Return (X, Y) of the center of cell containing provided text 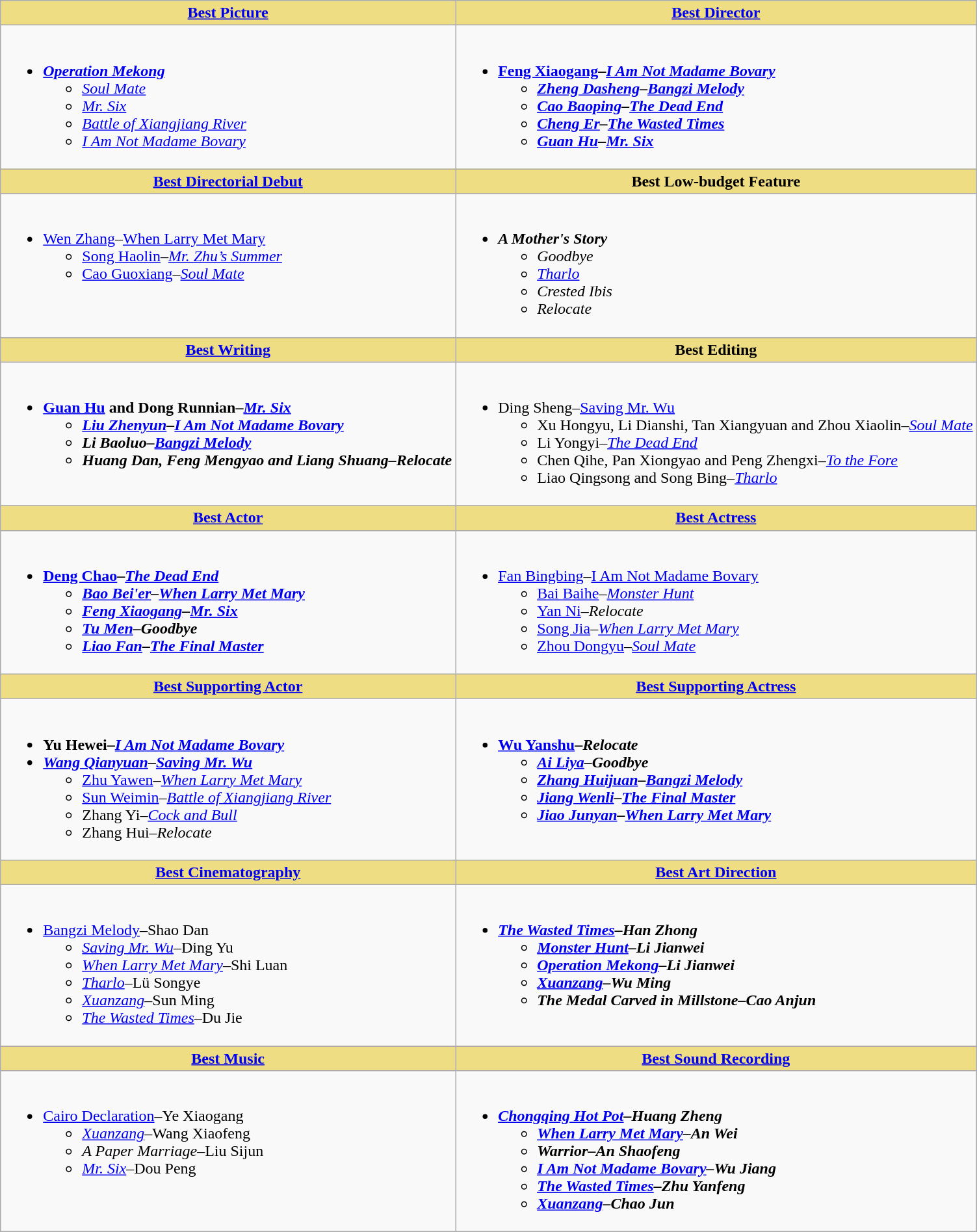
Best Editing (716, 350)
Best Low-budget Feature (716, 181)
Best Sound Recording (716, 1059)
Feng Xiaogang–I Am Not Madame BovaryZheng Dasheng–Bangzi MelodyCao Baoping–The Dead EndCheng Er–The Wasted TimesGuan Hu–Mr. Six (716, 97)
Best Supporting Actor (228, 686)
Best Art Direction (716, 872)
Best Actress (716, 518)
Best Actor (228, 518)
Best Picture (228, 13)
Best Directorial Debut (228, 181)
Deng Chao–The Dead EndBao Bei'er–When Larry Met MaryFeng Xiaogang–Mr. SixTu Men–GoodbyeLiao Fan–The Final Master (228, 602)
Wu Yanshu–RelocateAi Liya–GoodbyeZhang Huijuan–Bangzi MelodyJiang Wenli–The Final MasterJiao Junyan–When Larry Met Mary (716, 779)
Fan Bingbing–I Am Not Madame BovaryBai Baihe–Monster HuntYan Ni–RelocateSong Jia–When Larry Met MaryZhou Dongyu–Soul Mate (716, 602)
Best Writing (228, 350)
Guan Hu and Dong Runnian–Mr. SixLiu Zhenyun–I Am Not Madame BovaryLi Baoluo–Bangzi MelodyHuang Dan, Feng Mengyao and Liang Shuang–Relocate (228, 434)
Operation MekongSoul MateMr. SixBattle of Xiangjiang RiverI Am Not Madame Bovary (228, 97)
Best Cinematography (228, 872)
Best Supporting Actress (716, 686)
Wen Zhang–When Larry Met MarySong Haolin–Mr. Zhu’s SummerCao Guoxiang–Soul Mate (228, 265)
Best Music (228, 1059)
Cairo Declaration–Ye XiaogangXuanzang–Wang XiaofengA Paper Marriage–Liu SijunMr. Six–Dou Peng (228, 1151)
The Wasted Times–Han ZhongMonster Hunt–Li JianweiOperation Mekong–Li JianweiXuanzang–Wu MingThe Medal Carved in Millstone–Cao Anjun (716, 965)
Best Director (716, 13)
A Mother's StoryGoodbyeTharloCrested IbisRelocate (716, 265)
Bangzi Melody–Shao DanSaving Mr. Wu–Ding YuWhen Larry Met Mary–Shi LuanTharlo–Lü SongyeXuanzang–Sun MingThe Wasted Times–Du Jie (228, 965)
